Return (X, Y) of the center of cell containing provided text 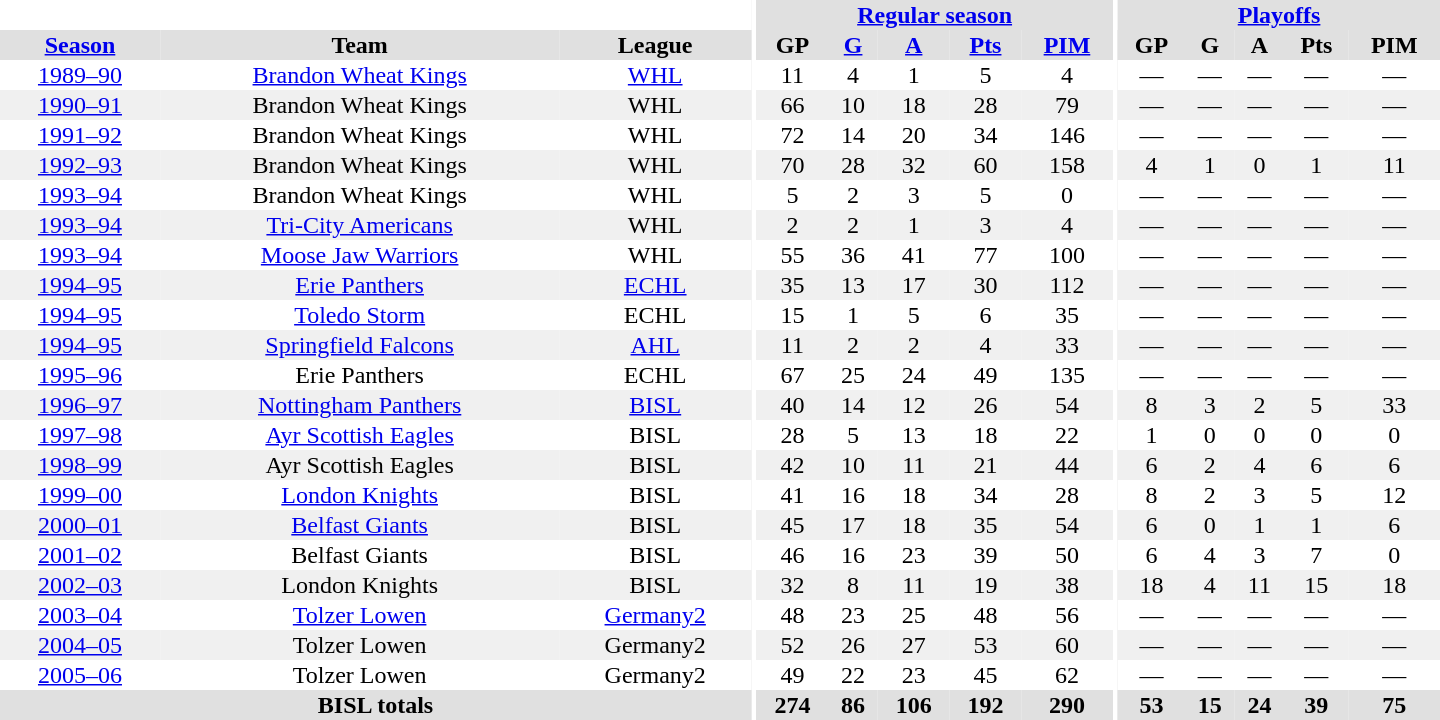
106 (914, 705)
38 (1066, 585)
1992–93 (80, 165)
44 (1066, 465)
Regular season (935, 15)
36 (853, 255)
66 (793, 105)
77 (986, 255)
Season (80, 45)
67 (793, 375)
1989–90 (80, 75)
AHL (655, 345)
Moose Jaw Warriors (360, 255)
146 (1066, 135)
86 (853, 705)
2003–04 (80, 615)
League (655, 45)
55 (793, 255)
2004–05 (80, 645)
56 (1066, 615)
158 (1066, 165)
Team (360, 45)
40 (793, 405)
1997–98 (80, 435)
2005–06 (80, 675)
42 (793, 465)
19 (986, 585)
21 (986, 465)
7 (1316, 555)
70 (793, 165)
274 (793, 705)
100 (1066, 255)
20 (914, 135)
290 (1066, 705)
72 (793, 135)
52 (793, 645)
1998–99 (80, 465)
1995–96 (80, 375)
1991–92 (80, 135)
Playoffs (1279, 15)
2000–01 (80, 525)
112 (1066, 285)
Springfield Falcons (360, 345)
1990–91 (80, 105)
30 (986, 285)
62 (1066, 675)
Tri-City Americans (360, 225)
1996–97 (80, 405)
135 (1066, 375)
79 (1066, 105)
BISL totals (376, 705)
2001–02 (80, 555)
2002–03 (80, 585)
27 (914, 645)
50 (1066, 555)
Toledo Storm (360, 315)
192 (986, 705)
75 (1394, 705)
Nottingham Panthers (360, 405)
1999–00 (80, 495)
46 (793, 555)
